Search for the cell housing the specified text and yield its [x, y] center coordinate. 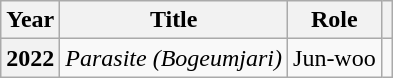
Role [335, 20]
Jun-woo [335, 58]
Title [174, 20]
2022 [30, 58]
Parasite (Bogeumjari) [174, 58]
Year [30, 20]
